Identify which cell holds the provided text, then report its [X, Y] central coordinate. 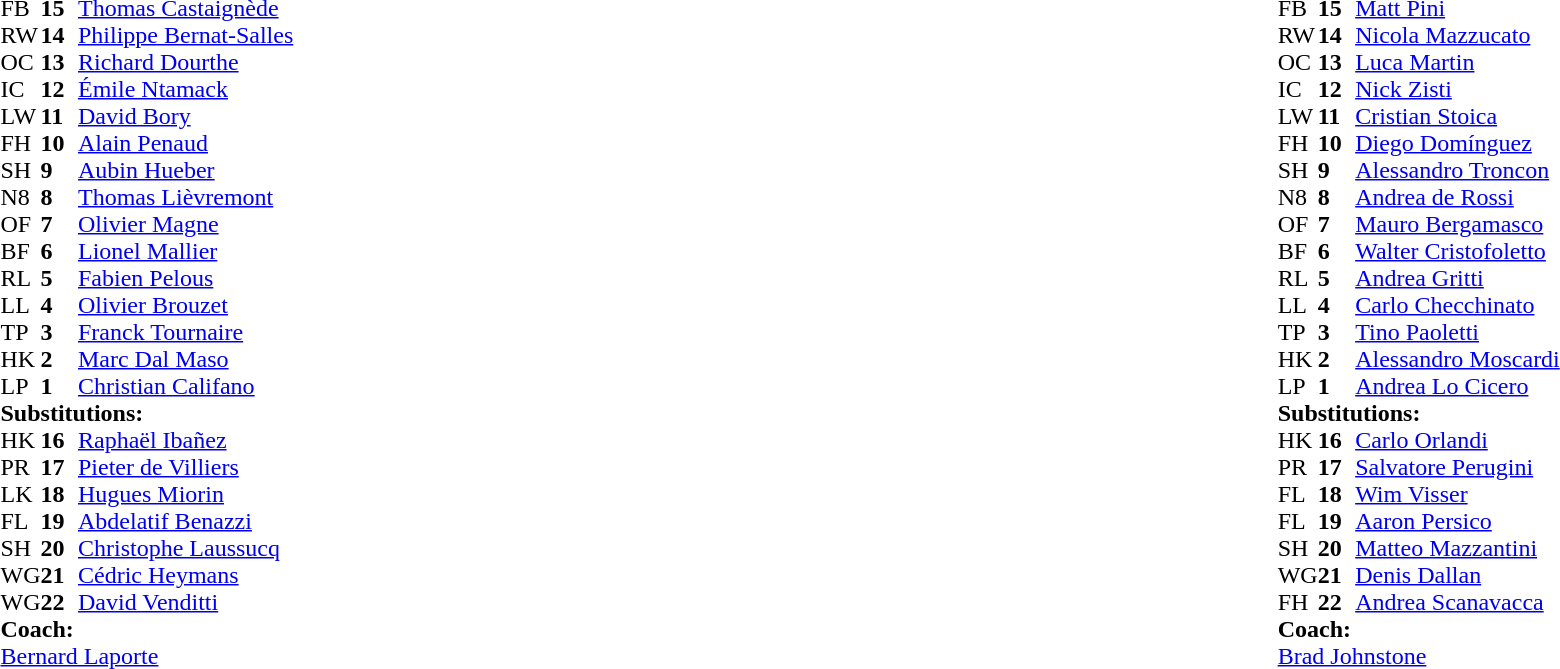
Salvatore Perugini [1458, 468]
Nick Zisti [1458, 90]
Matteo Mazzantini [1458, 548]
Christophe Laussucq [186, 548]
Andrea de Rossi [1458, 198]
Lionel Mallier [186, 252]
Marc Dal Maso [186, 360]
Thomas Lièvremont [186, 198]
Brad Johnstone [1419, 656]
Aubin Hueber [186, 170]
Olivier Brouzet [186, 306]
Richard Dourthe [186, 62]
Wim Visser [1458, 494]
Cédric Heymans [186, 576]
Aaron Persico [1458, 522]
Cristian Stoica [1458, 116]
Raphaël Ibañez [186, 440]
Franck Tournaire [186, 332]
Carlo Checchinato [1458, 306]
Walter Cristofoletto [1458, 252]
Luca Martin [1458, 62]
Alessandro Moscardi [1458, 360]
Mauro Bergamasco [1458, 224]
Nicola Mazzucato [1458, 36]
Christian Califano [186, 386]
Andrea Gritti [1458, 278]
Bernard Laporte [146, 656]
Fabien Pelous [186, 278]
Abdelatif Benazzi [186, 522]
Olivier Magne [186, 224]
Hugues Miorin [186, 494]
Carlo Orlandi [1458, 440]
David Bory [186, 116]
LK [20, 494]
David Venditti [186, 602]
Andrea Scanavacca [1458, 602]
Denis Dallan [1458, 576]
Émile Ntamack [186, 90]
Alessandro Troncon [1458, 170]
Tino Paoletti [1458, 332]
Andrea Lo Cicero [1458, 386]
Alain Penaud [186, 144]
Diego Domínguez [1458, 144]
Philippe Bernat-Salles [186, 36]
Pieter de Villiers [186, 468]
